Pinpoint the cell where the given text exists, returning its (x, y) midpoint coordinate. 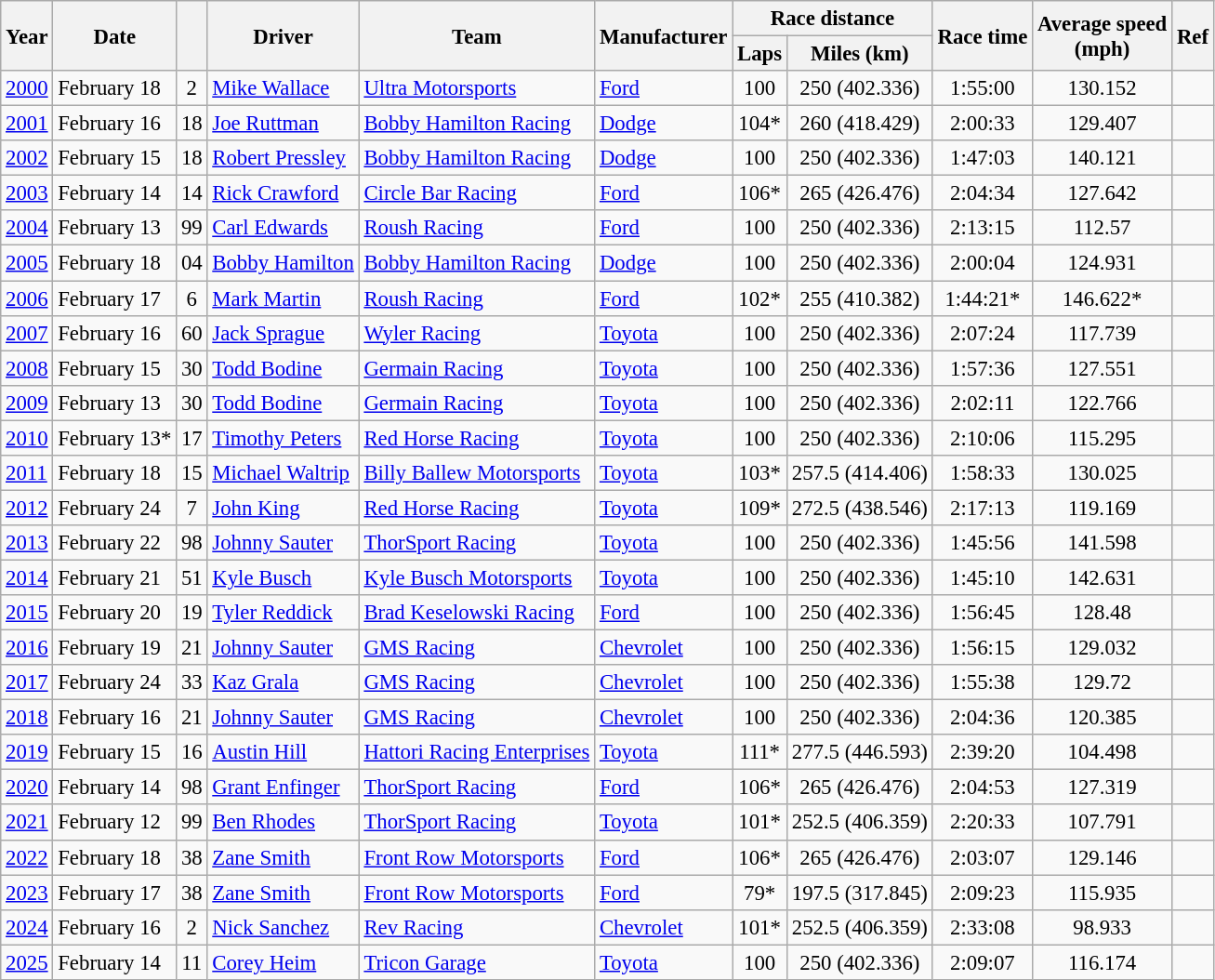
Kyle Busch Motorsports (477, 577)
142.631 (1103, 577)
128.48 (1103, 613)
1:56:15 (982, 648)
277.5 (446.593) (859, 752)
2:09:07 (982, 962)
115.935 (1103, 893)
Robert Pressley (283, 158)
Joe Ruttman (283, 124)
2:17:13 (982, 508)
255 (410.382) (859, 298)
2010 (27, 438)
Corey Heim (283, 962)
33 (191, 682)
Mark Martin (283, 298)
1:56:45 (982, 613)
1:57:36 (982, 368)
February 13* (115, 438)
2007 (27, 333)
127.551 (1103, 368)
Kaz Grala (283, 682)
Carl Edwards (283, 228)
2:00:04 (982, 263)
79* (760, 893)
51 (191, 577)
Circle Bar Racing (477, 193)
15 (191, 473)
Kyle Busch (283, 577)
109* (760, 508)
2008 (27, 368)
124.931 (1103, 263)
2:02:11 (982, 403)
260 (418.429) (859, 124)
Brad Keselowski Racing (477, 613)
Tricon Garage (477, 962)
Nick Sanchez (283, 927)
1:45:56 (982, 543)
197.5 (317.845) (859, 893)
February 22 (115, 543)
2020 (27, 788)
2018 (27, 718)
2004 (27, 228)
2022 (27, 857)
2:03:07 (982, 857)
2009 (27, 403)
Timothy Peters (283, 438)
272.5 (438.546) (859, 508)
2:09:23 (982, 893)
Austin Hill (283, 752)
Manufacturer (664, 35)
2011 (27, 473)
16 (191, 752)
2:07:24 (982, 333)
Rev Racing (477, 927)
Year (27, 35)
Date (115, 35)
Miles (km) (859, 54)
6 (191, 298)
Hattori Racing Enterprises (477, 752)
130.152 (1103, 88)
127.319 (1103, 788)
1:55:38 (982, 682)
1:55:00 (982, 88)
129.407 (1103, 124)
2000 (27, 88)
2:04:36 (982, 718)
2005 (27, 263)
Ultra Motorsports (477, 88)
1:58:33 (982, 473)
Grant Enfinger (283, 788)
14 (191, 193)
Michael Waltrip (283, 473)
1:47:03 (982, 158)
60 (191, 333)
129.146 (1103, 857)
February 12 (115, 823)
104.498 (1103, 752)
Jack Sprague (283, 333)
Bobby Hamilton (283, 263)
119.169 (1103, 508)
February 21 (115, 577)
Driver (283, 35)
John King (283, 508)
129.72 (1103, 682)
112.57 (1103, 228)
2:13:15 (982, 228)
Team (477, 35)
Wyler Racing (477, 333)
Laps (760, 54)
04 (191, 263)
141.598 (1103, 543)
116.174 (1103, 962)
120.385 (1103, 718)
2001 (27, 124)
104* (760, 124)
107.791 (1103, 823)
2:04:34 (982, 193)
Race distance (833, 19)
2:39:20 (982, 752)
257.5 (414.406) (859, 473)
2012 (27, 508)
115.295 (1103, 438)
117.739 (1103, 333)
Ben Rhodes (283, 823)
Race time (982, 35)
129.032 (1103, 648)
2002 (27, 158)
Average speed(mph) (1103, 35)
2016 (27, 648)
2017 (27, 682)
103* (760, 473)
Billy Ballew Motorsports (477, 473)
2:20:33 (982, 823)
2025 (27, 962)
1:44:21* (982, 298)
2:04:53 (982, 788)
February 19 (115, 648)
2003 (27, 193)
February 20 (115, 613)
2015 (27, 613)
Tyler Reddick (283, 613)
1:45:10 (982, 577)
Mike Wallace (283, 88)
2021 (27, 823)
130.025 (1103, 473)
122.766 (1103, 403)
7 (191, 508)
2024 (27, 927)
19 (191, 613)
2006 (27, 298)
2:10:06 (982, 438)
140.121 (1103, 158)
2014 (27, 577)
Ref (1194, 35)
2023 (27, 893)
2019 (27, 752)
146.622* (1103, 298)
11 (191, 962)
2:33:08 (982, 927)
127.642 (1103, 193)
111* (760, 752)
98.933 (1103, 927)
Rick Crawford (283, 193)
2013 (27, 543)
102* (760, 298)
17 (191, 438)
2:00:33 (982, 124)
